Provide the (x, y) coordinate of the cell's center where the given text is located.  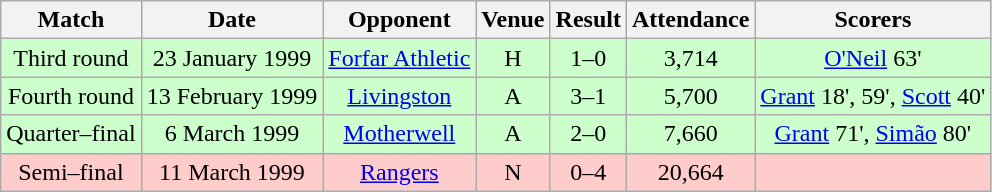
Motherwell (400, 134)
2–0 (588, 134)
Rangers (400, 172)
13 February 1999 (232, 96)
3,714 (690, 58)
Grant 18', 59', Scott 40' (873, 96)
N (513, 172)
O'Neil 63' (873, 58)
Match (71, 20)
Opponent (400, 20)
1–0 (588, 58)
Attendance (690, 20)
H (513, 58)
Fourth round (71, 96)
5,700 (690, 96)
Quarter–final (71, 134)
Grant 71', Simão 80' (873, 134)
11 March 1999 (232, 172)
0–4 (588, 172)
7,660 (690, 134)
Venue (513, 20)
Semi–final (71, 172)
23 January 1999 (232, 58)
Forfar Athletic (400, 58)
Scorers (873, 20)
20,664 (690, 172)
Livingston (400, 96)
3–1 (588, 96)
Third round (71, 58)
Result (588, 20)
6 March 1999 (232, 134)
Date (232, 20)
